Scan for the cell matching the given text and deliver its (x, y) coordinate at center. 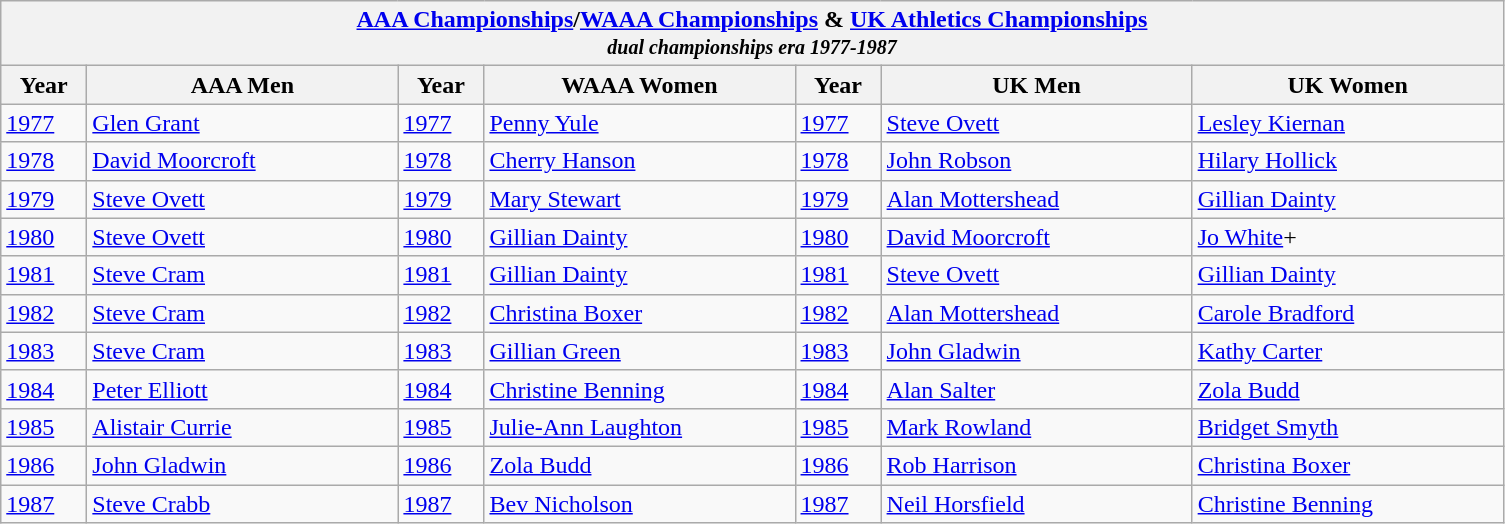
Rob Harrison (1036, 465)
AAA Championships/WAAA Championships & UK Athletics Championshipsdual championships era 1977-1987 (752, 34)
Bev Nicholson (640, 503)
Mark Rowland (1036, 427)
Gillian Green (640, 351)
Hilary Hollick (1348, 161)
Alistair Currie (242, 427)
UK Women (1348, 85)
Lesley Kiernan (1348, 123)
AAA Men (242, 85)
Steve Crabb (242, 503)
Kathy Carter (1348, 351)
Julie-Ann Laughton (640, 427)
John Robson (1036, 161)
Alan Salter (1036, 389)
UK Men (1036, 85)
Cherry Hanson (640, 161)
WAAA Women (640, 85)
Mary Stewart (640, 199)
Carole Bradford (1348, 313)
Peter Elliott (242, 389)
Bridget Smyth (1348, 427)
Penny Yule (640, 123)
Glen Grant (242, 123)
Neil Horsfield (1036, 503)
Jo White+ (1348, 237)
